Capture the cell that displays the provided text and extract its (x, y) central coordinate. 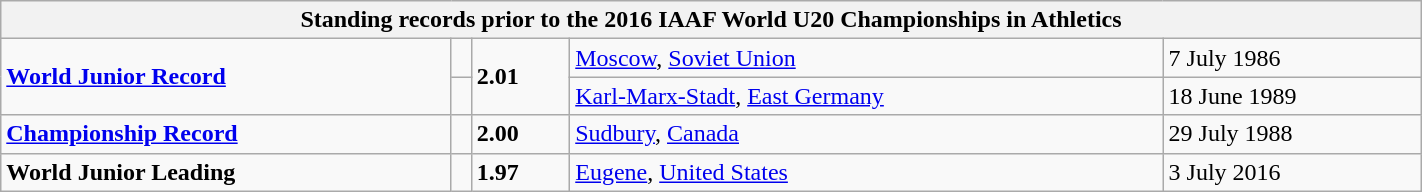
Karl-Marx-Stadt, East Germany (866, 96)
7 July 1986 (1292, 58)
29 July 1988 (1292, 134)
Standing records prior to the 2016 IAAF World U20 Championships in Athletics (711, 20)
18 June 1989 (1292, 96)
2.01 (520, 77)
Eugene, United States (866, 172)
World Junior Record (226, 77)
3 July 2016 (1292, 172)
Moscow, Soviet Union (866, 58)
Championship Record (226, 134)
2.00 (520, 134)
World Junior Leading (226, 172)
1.97 (520, 172)
Sudbury, Canada (866, 134)
